Output the [x, y] coordinate of the center of the cell containing the given text.  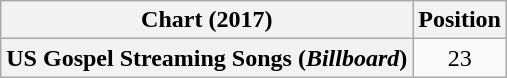
23 [460, 58]
Position [460, 20]
US Gospel Streaming Songs (Billboard) [207, 58]
Chart (2017) [207, 20]
